Detect which cell encompasses the target text, then output its [x, y] center coordinate. 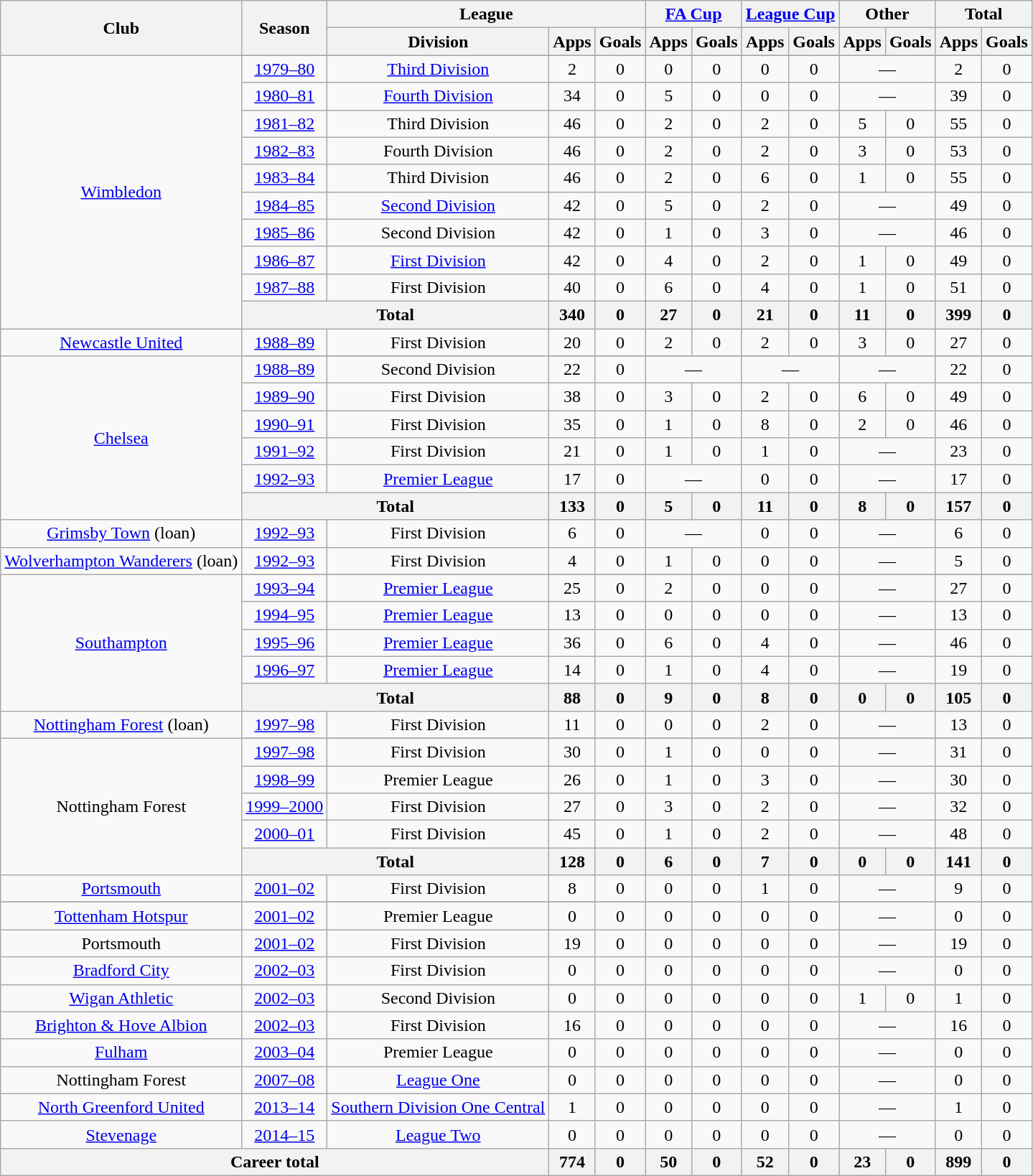
51 [958, 287]
1986–87 [284, 260]
Division [438, 42]
Stevenage [121, 1134]
League One [438, 1080]
1996–97 [284, 670]
Other [887, 14]
141 [958, 862]
2000–01 [284, 834]
1994–95 [284, 615]
2013–14 [284, 1107]
North Greenford United [121, 1107]
1987–88 [284, 287]
399 [958, 314]
48 [958, 834]
1991–92 [284, 452]
26 [572, 779]
League Two [438, 1134]
20 [572, 342]
14 [572, 670]
Southern Division One Central [438, 1107]
1983–84 [284, 178]
133 [572, 506]
157 [958, 506]
38 [572, 397]
2003–04 [284, 1053]
32 [958, 807]
1981–82 [284, 123]
Wolverhampton Wanderers (loan) [121, 561]
Career total [275, 1162]
Wigan Athletic [121, 998]
128 [572, 862]
Chelsea [121, 438]
31 [958, 752]
Bradford City [121, 971]
Grimsby Town (loan) [121, 533]
2007–08 [284, 1080]
1995–96 [284, 643]
53 [958, 151]
39 [958, 96]
Tottenham Hotspur [121, 916]
2014–15 [284, 1134]
Newcastle United [121, 342]
1985–86 [284, 233]
35 [572, 424]
7 [765, 862]
FA Cup [693, 14]
45 [572, 834]
1989–90 [284, 397]
1982–83 [284, 151]
36 [572, 643]
1998–99 [284, 779]
1984–85 [284, 205]
1980–81 [284, 96]
52 [765, 1162]
105 [958, 697]
1993–94 [284, 588]
25 [572, 588]
League Cup [790, 14]
Season [284, 28]
Brighton & Hove Albion [121, 1025]
Club [121, 28]
Nottingham Forest (loan) [121, 724]
50 [668, 1162]
Fulham [121, 1053]
League [487, 14]
40 [572, 287]
1990–91 [284, 424]
340 [572, 314]
Wimbledon [121, 192]
1979–80 [284, 69]
88 [572, 697]
34 [572, 96]
899 [958, 1162]
1999–2000 [284, 807]
774 [572, 1162]
Southampton [121, 643]
